Find where the given text appears and provide that cell's center as [x, y] coordinate. 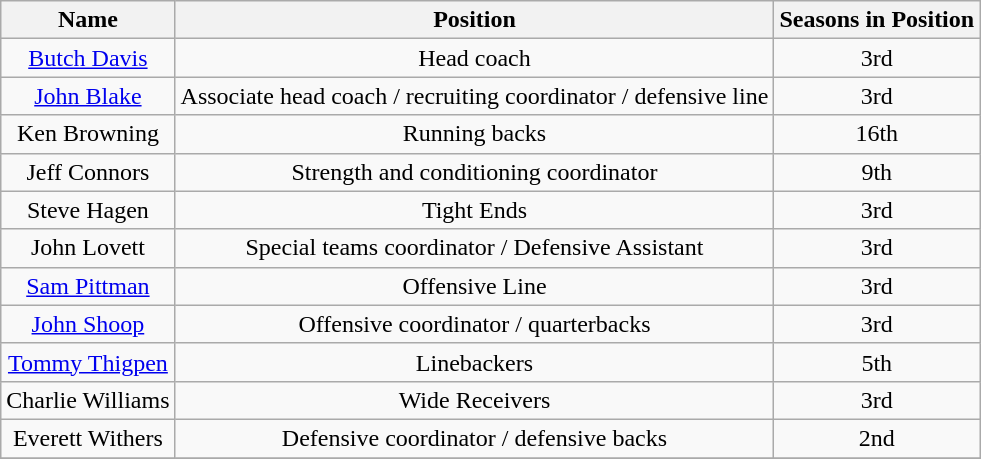
Charlie Williams [88, 400]
Strength and conditioning coordinator [474, 172]
Butch Davis [88, 58]
John Blake [88, 96]
Special teams coordinator / Defensive Assistant [474, 248]
John Lovett [88, 248]
Associate head coach / recruiting coordinator / defensive line [474, 96]
Everett Withers [88, 438]
Running backs [474, 134]
2nd [877, 438]
5th [877, 362]
John Shoop [88, 324]
Defensive coordinator / defensive backs [474, 438]
Head coach [474, 58]
Ken Browning [88, 134]
Wide Receivers [474, 400]
Position [474, 20]
16th [877, 134]
Offensive Line [474, 286]
Steve Hagen [88, 210]
Name [88, 20]
Sam Pittman [88, 286]
Jeff Connors [88, 172]
Linebackers [474, 362]
Seasons in Position [877, 20]
Tight Ends [474, 210]
Tommy Thigpen [88, 362]
Offensive coordinator / quarterbacks [474, 324]
9th [877, 172]
